Extract the (x, y) coordinate from the center of the cell holding the provided text.  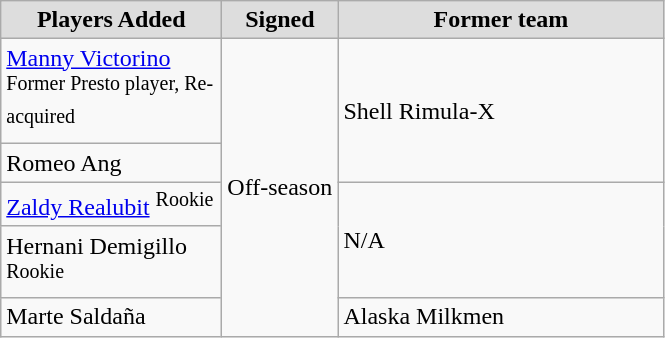
Romeo Ang (112, 163)
N/A (501, 240)
Signed (280, 20)
Shell Rimula-X (501, 110)
Marte Saldaña (112, 317)
Hernani Demigillo Rookie (112, 262)
Manny Victorino Former Presto player, Re-acquired (112, 92)
Former team (501, 20)
Off-season (280, 188)
Alaska Milkmen (501, 317)
Zaldy Realubit Rookie (112, 204)
Players Added (112, 20)
